Provide the (X, Y) coordinate of the cell's center where the given text is located.  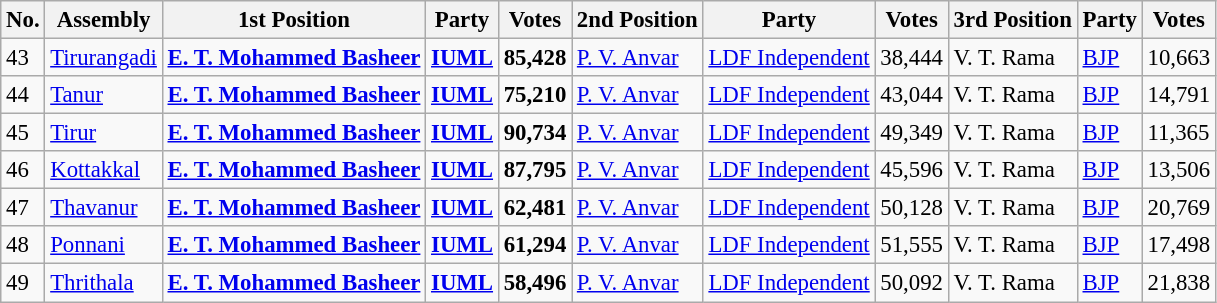
47 (23, 208)
43 (23, 58)
20,769 (1178, 208)
1st Position (294, 20)
Kottakkal (104, 170)
10,663 (1178, 58)
Thavanur (104, 208)
Tirurangadi (104, 58)
2nd Position (638, 20)
Thrithala (104, 283)
No. (23, 20)
Ponnani (104, 245)
62,481 (534, 208)
3rd Position (1012, 20)
85,428 (534, 58)
45 (23, 133)
51,555 (912, 245)
48 (23, 245)
50,128 (912, 208)
11,365 (1178, 133)
90,734 (534, 133)
Tirur (104, 133)
75,210 (534, 95)
45,596 (912, 170)
46 (23, 170)
Assembly (104, 20)
44 (23, 95)
50,092 (912, 283)
14,791 (1178, 95)
58,496 (534, 283)
61,294 (534, 245)
21,838 (1178, 283)
17,498 (1178, 245)
49 (23, 283)
87,795 (534, 170)
13,506 (1178, 170)
43,044 (912, 95)
49,349 (912, 133)
38,444 (912, 58)
Tanur (104, 95)
